Determine the [X, Y] coordinate at the center of the cell enclosing the given text.  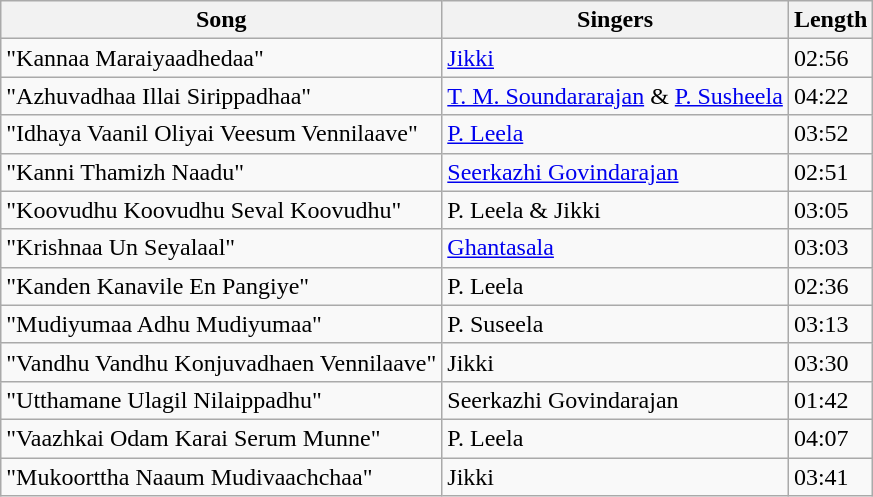
03:05 [830, 210]
"Utthamane Ulagil Nilaippadhu" [222, 400]
02:56 [830, 58]
"Kanni Thamizh Naadu" [222, 172]
"Azhuvadhaa Illai Sirippadhaa" [222, 96]
03:30 [830, 362]
03:13 [830, 324]
P. Leela & Jikki [616, 210]
"Koovudhu Koovudhu Seval Koovudhu" [222, 210]
Song [222, 20]
"Mudiyumaa Adhu Mudiyumaa" [222, 324]
P. Suseela [616, 324]
Singers [616, 20]
"Kannaa Maraiyaadhedaa" [222, 58]
Ghantasala [616, 248]
"Idhaya Vaanil Oliyai Veesum Vennilaave" [222, 134]
T. M. Soundararajan & P. Susheela [616, 96]
Length [830, 20]
02:36 [830, 286]
02:51 [830, 172]
04:07 [830, 438]
"Mukoorttha Naaum Mudivaachchaa" [222, 477]
01:42 [830, 400]
03:41 [830, 477]
03:03 [830, 248]
04:22 [830, 96]
"Vaazhkai Odam Karai Serum Munne" [222, 438]
"Krishnaa Un Seyalaal" [222, 248]
"Kanden Kanavile En Pangiye" [222, 286]
03:52 [830, 134]
"Vandhu Vandhu Konjuvadhaen Vennilaave" [222, 362]
